Provide the (x, y) coordinate of the cell's center where the given text is located.  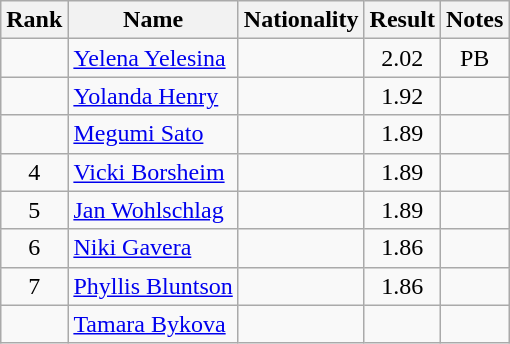
Jan Wohlschlag (153, 210)
Tamara Bykova (153, 324)
Yolanda Henry (153, 96)
Niki Gavera (153, 248)
2.02 (402, 58)
7 (34, 286)
1.92 (402, 96)
Rank (34, 20)
5 (34, 210)
4 (34, 172)
Phyllis Bluntson (153, 286)
Vicki Borsheim (153, 172)
PB (474, 58)
Megumi Sato (153, 134)
Yelena Yelesina (153, 58)
Name (153, 20)
Nationality (301, 20)
6 (34, 248)
Result (402, 20)
Notes (474, 20)
